Find where the given text appears and provide that cell's center as [x, y] coordinate. 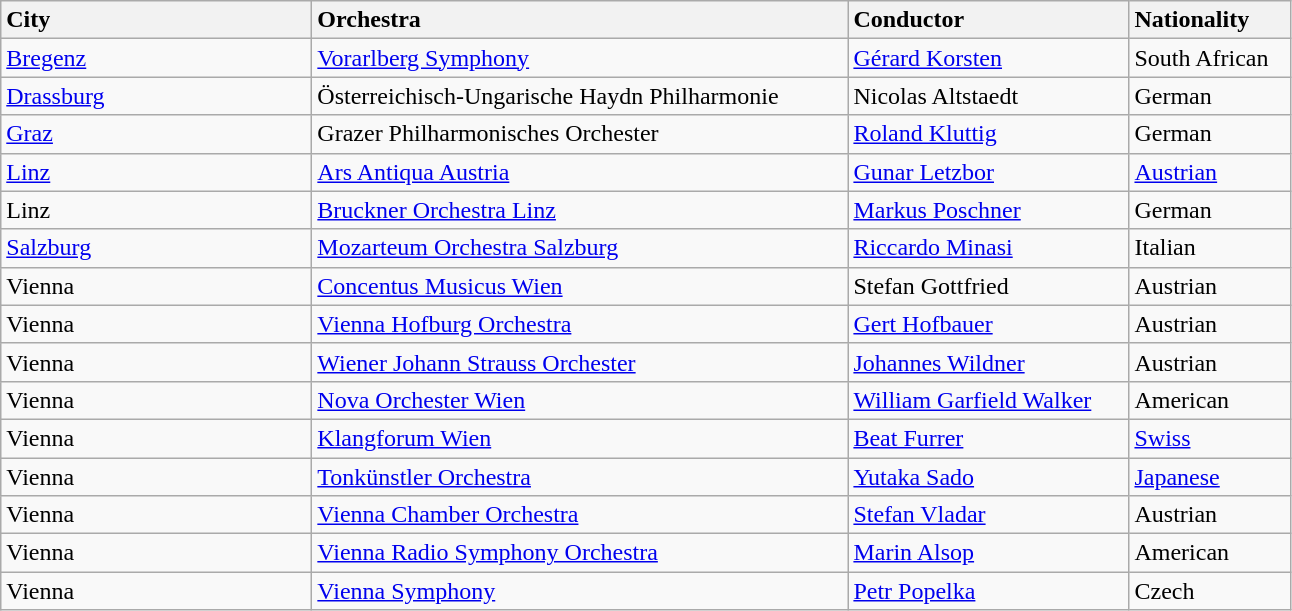
Conductor [988, 20]
Vienna Symphony [580, 591]
Italian [1210, 248]
Gert Hofbauer [988, 324]
Drassburg [156, 96]
City [156, 20]
Concentus Musicus Wien [580, 286]
Orchestra [580, 20]
Österreichisch-Ungarische Haydn Philharmonie [580, 96]
Graz [156, 134]
Ars Antiqua Austria [580, 172]
Vienna Radio Symphony Orchestra [580, 553]
Nationality [1210, 20]
Nova Orchester Wien [580, 400]
Nicolas Altstaedt [988, 96]
Gérard Korsten [988, 58]
Vienna Chamber Orchestra [580, 515]
Tonkünstler Orchestra [580, 477]
Klangforum Wien [580, 438]
Salzburg [156, 248]
South African [1210, 58]
Vorarlberg Symphony [580, 58]
Grazer Philharmonisches Orchester [580, 134]
Beat Furrer [988, 438]
Vienna Hofburg Orchestra [580, 324]
Johannes Wildner [988, 362]
Wiener Johann Strauss Orchester [580, 362]
Bruckner Orchestra Linz [580, 210]
Bregenz [156, 58]
Czech [1210, 591]
Yutaka Sado [988, 477]
Stefan Vladar [988, 515]
Markus Poschner [988, 210]
Riccardo Minasi [988, 248]
Japanese [1210, 477]
Roland Kluttig [988, 134]
Gunar Letzbor [988, 172]
Stefan Gottfried [988, 286]
Petr Popelka [988, 591]
Marin Alsop [988, 553]
Mozarteum Orchestra Salzburg [580, 248]
William Garfield Walker [988, 400]
Swiss [1210, 438]
